From the cell containing the given text, extract its center point as [x, y] coordinate. 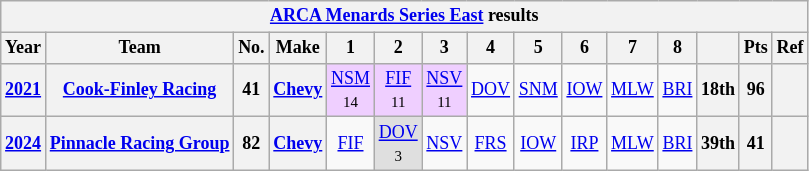
Pts [756, 48]
2 [398, 48]
ARCA Menards Series East results [404, 16]
39th [718, 144]
96 [756, 90]
1 [351, 48]
2024 [24, 144]
3 [444, 48]
6 [584, 48]
5 [538, 48]
82 [252, 144]
Pinnacle Racing Group [139, 144]
4 [491, 48]
Cook-Finley Racing [139, 90]
NSM14 [351, 90]
DOV3 [398, 144]
FIF11 [398, 90]
NSV11 [444, 90]
No. [252, 48]
18th [718, 90]
SNM [538, 90]
FIF [351, 144]
Ref [790, 48]
Year [24, 48]
2021 [24, 90]
Make [298, 48]
IRP [584, 144]
7 [632, 48]
8 [678, 48]
Team [139, 48]
NSV [444, 144]
DOV [491, 90]
FRS [491, 144]
